Capture the cell that displays the provided text and extract its [x, y] central coordinate. 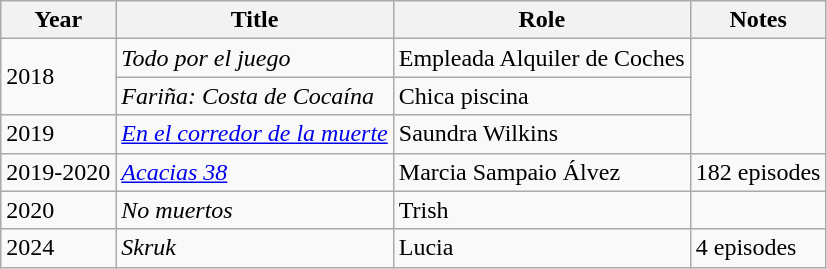
Role [542, 20]
Title [254, 20]
2020 [58, 210]
Year [58, 20]
Empleada Alquiler de Coches [542, 58]
Acacias 38 [254, 172]
2018 [58, 77]
2019-2020 [58, 172]
Todo por el juego [254, 58]
2024 [58, 248]
Fariña: Costa de Cocaína [254, 96]
No muertos [254, 210]
Trish [542, 210]
Chica piscina [542, 96]
Skruk [254, 248]
2019 [58, 134]
Notes [758, 20]
182 episodes [758, 172]
4 episodes [758, 248]
En el corredor de la muerte [254, 134]
Lucia [542, 248]
Marcia Sampaio Álvez [542, 172]
Saundra Wilkins [542, 134]
